Capture the cell that displays the provided text and extract its (x, y) central coordinate. 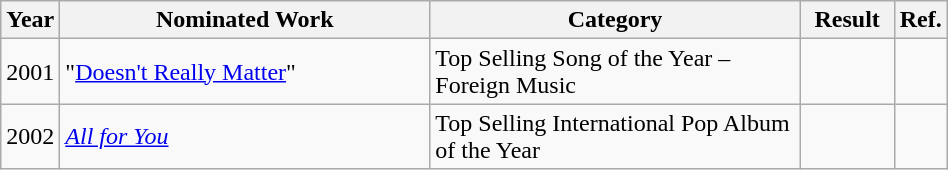
Result (847, 20)
All for You (245, 136)
Category (615, 20)
Year (30, 20)
2002 (30, 136)
"Doesn't Really Matter" (245, 72)
Ref. (920, 20)
Nominated Work (245, 20)
Top Selling Song of the Year – Foreign Music (615, 72)
Top Selling International Pop Album of the Year (615, 136)
2001 (30, 72)
